From the cell containing the given text, extract its center point as (x, y) coordinate. 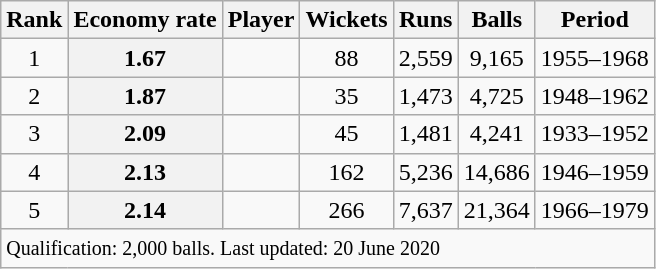
1.67 (145, 58)
Balls (496, 20)
2,559 (426, 58)
5 (34, 210)
Runs (426, 20)
1955–1968 (594, 58)
21,364 (496, 210)
7,637 (426, 210)
Wickets (346, 20)
2.09 (145, 134)
1933–1952 (594, 134)
2.14 (145, 210)
35 (346, 96)
3 (34, 134)
4,725 (496, 96)
Rank (34, 20)
9,165 (496, 58)
4 (34, 172)
Player (261, 20)
Qualification: 2,000 balls. Last updated: 20 June 2020 (328, 248)
162 (346, 172)
2 (34, 96)
Period (594, 20)
1 (34, 58)
88 (346, 58)
2.13 (145, 172)
1.87 (145, 96)
1,473 (426, 96)
45 (346, 134)
266 (346, 210)
1948–1962 (594, 96)
14,686 (496, 172)
4,241 (496, 134)
1946–1959 (594, 172)
1,481 (426, 134)
Economy rate (145, 20)
1966–1979 (594, 210)
5,236 (426, 172)
